Output the [X, Y] coordinate of the center of the cell containing the given text.  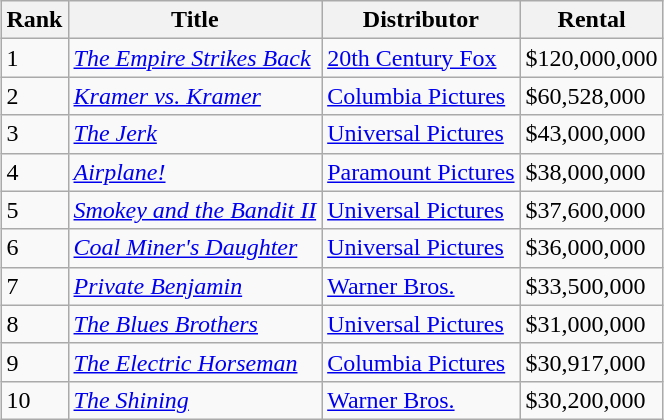
9 [34, 362]
1 [34, 58]
Paramount Pictures [421, 172]
Airplane! [195, 172]
$60,528,000 [592, 96]
$30,200,000 [592, 400]
$36,000,000 [592, 248]
Distributor [421, 20]
The Empire Strikes Back [195, 58]
$30,917,000 [592, 362]
4 [34, 172]
The Jerk [195, 134]
Coal Miner's Daughter [195, 248]
Kramer vs. Kramer [195, 96]
$31,000,000 [592, 324]
2 [34, 96]
Private Benjamin [195, 286]
$33,500,000 [592, 286]
8 [34, 324]
$37,600,000 [592, 210]
$120,000,000 [592, 58]
$43,000,000 [592, 134]
$38,000,000 [592, 172]
5 [34, 210]
Rank [34, 20]
Title [195, 20]
Smokey and the Bandit II [195, 210]
The Blues Brothers [195, 324]
20th Century Fox [421, 58]
Rental [592, 20]
6 [34, 248]
3 [34, 134]
The Electric Horseman [195, 362]
The Shining [195, 400]
7 [34, 286]
10 [34, 400]
